Capture the cell that displays the provided text and extract its [x, y] central coordinate. 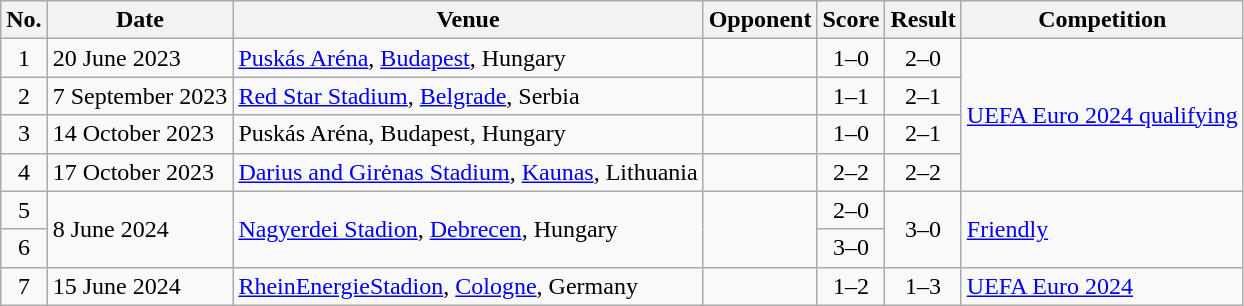
Opponent [760, 20]
RheinEnergieStadion, Cologne, Germany [468, 286]
Friendly [1102, 229]
3 [24, 134]
Venue [468, 20]
Result [923, 20]
20 June 2023 [140, 58]
Score [851, 20]
7 [24, 286]
1–3 [923, 286]
7 September 2023 [140, 96]
UEFA Euro 2024 [1102, 286]
1–1 [851, 96]
4 [24, 172]
1–2 [851, 286]
1 [24, 58]
5 [24, 210]
6 [24, 248]
Competition [1102, 20]
14 October 2023 [140, 134]
Date [140, 20]
No. [24, 20]
17 October 2023 [140, 172]
2 [24, 96]
15 June 2024 [140, 286]
Darius and Girėnas Stadium, Kaunas, Lithuania [468, 172]
Nagyerdei Stadion, Debrecen, Hungary [468, 229]
UEFA Euro 2024 qualifying [1102, 115]
8 June 2024 [140, 229]
Red Star Stadium, Belgrade, Serbia [468, 96]
